Scan for the cell matching the given text and deliver its (X, Y) coordinate at center. 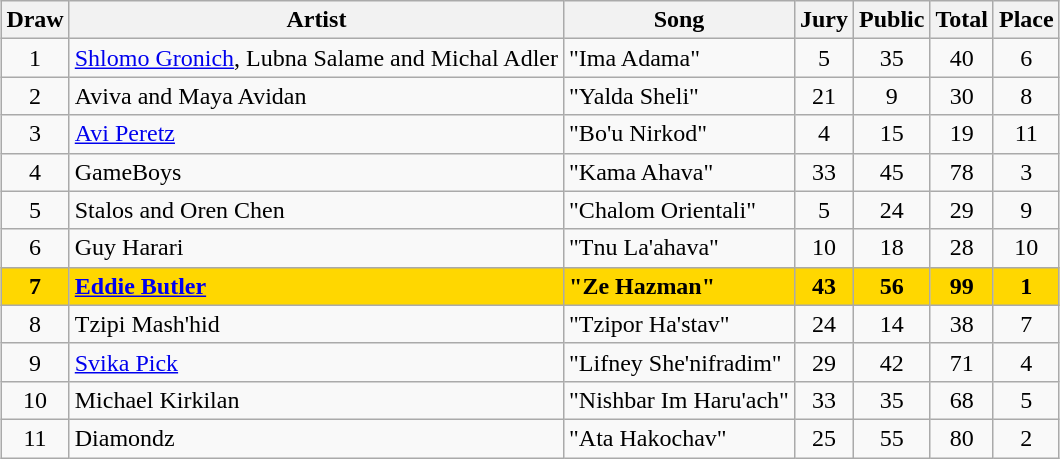
40 (962, 58)
GameBoys (316, 172)
14 (892, 324)
19 (962, 134)
21 (824, 96)
15 (892, 134)
78 (962, 172)
Aviva and Maya Avidan (316, 96)
Shlomo Gronich, Lubna Salame and Michal Adler (316, 58)
Total (962, 20)
"Bo'u Nirkod" (680, 134)
Public (892, 20)
71 (962, 362)
28 (962, 248)
30 (962, 96)
"Tzipor Ha'stav" (680, 324)
"Kama Ahava" (680, 172)
"Tnu La'ahava" (680, 248)
Avi Peretz (316, 134)
68 (962, 400)
18 (892, 248)
"Nishbar Im Haru'ach" (680, 400)
Eddie Butler (316, 286)
80 (962, 438)
25 (824, 438)
55 (892, 438)
43 (824, 286)
Michael Kirkilan (316, 400)
Song (680, 20)
Svika Pick (316, 362)
"Ima Adama" (680, 58)
Jury (824, 20)
"Lifney She'nifradim" (680, 362)
38 (962, 324)
"Ata Hakochav" (680, 438)
"Ze Hazman" (680, 286)
Draw (35, 20)
56 (892, 286)
Diamondz (316, 438)
Stalos and Oren Chen (316, 210)
Artist (316, 20)
"Chalom Orientali" (680, 210)
Tzipi Mash'hid (316, 324)
99 (962, 286)
Place (1026, 20)
"Yalda Sheli" (680, 96)
Guy Harari (316, 248)
42 (892, 362)
45 (892, 172)
